Detect which cell encompasses the target text, then output its [X, Y] center coordinate. 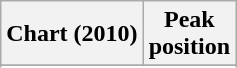
Chart (2010) [72, 34]
Peakposition [189, 34]
